Identify which cell holds the provided text, then report its [x, y] central coordinate. 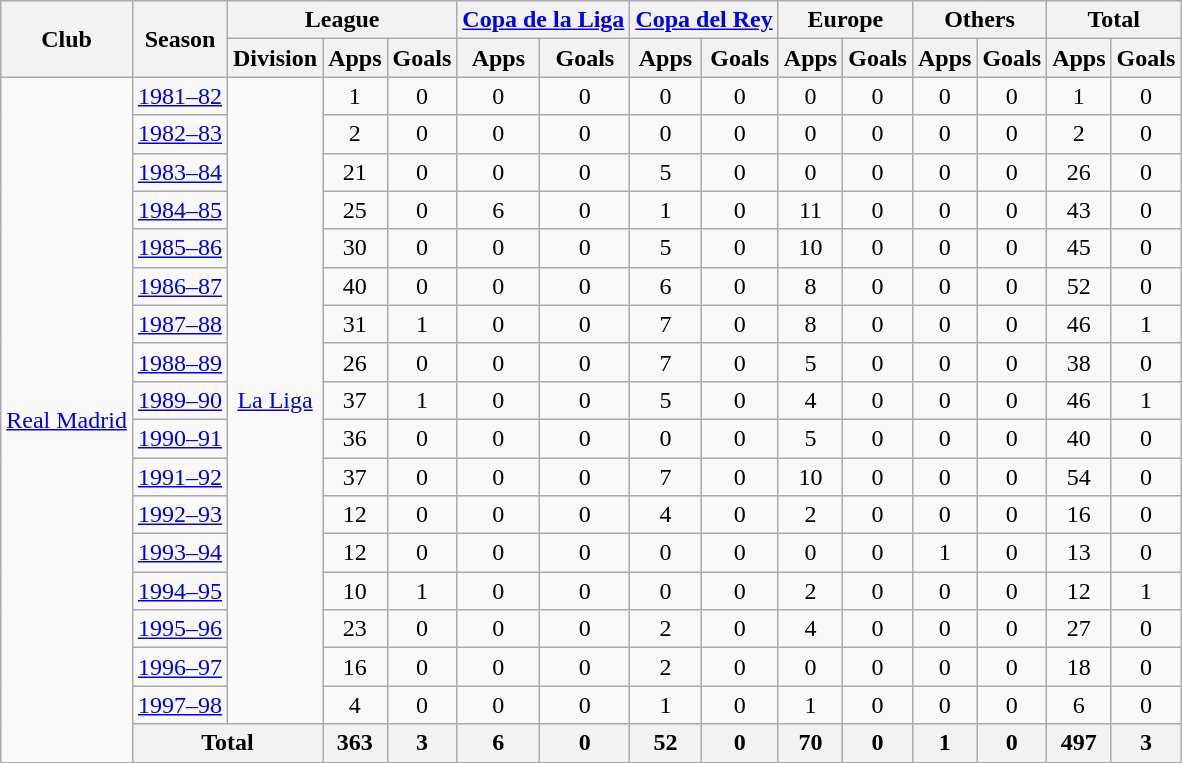
38 [1079, 362]
1991–92 [180, 477]
25 [355, 210]
43 [1079, 210]
1983–84 [180, 172]
Others [979, 20]
1997–98 [180, 705]
36 [355, 438]
45 [1079, 248]
1996–97 [180, 667]
1995–96 [180, 629]
Club [67, 39]
497 [1079, 743]
18 [1079, 667]
1990–91 [180, 438]
1981–82 [180, 96]
11 [810, 210]
1987–88 [180, 324]
31 [355, 324]
Season [180, 39]
1989–90 [180, 400]
27 [1079, 629]
1993–94 [180, 553]
30 [355, 248]
Copa de la Liga [544, 20]
Real Madrid [67, 420]
Division [276, 58]
1992–93 [180, 515]
70 [810, 743]
363 [355, 743]
La Liga [276, 400]
54 [1079, 477]
Copa del Rey [704, 20]
13 [1079, 553]
League [342, 20]
1985–86 [180, 248]
21 [355, 172]
1982–83 [180, 134]
1986–87 [180, 286]
1994–95 [180, 591]
1984–85 [180, 210]
23 [355, 629]
1988–89 [180, 362]
Europe [845, 20]
